Determine the (X, Y) coordinate at the center of the cell enclosing the given text.  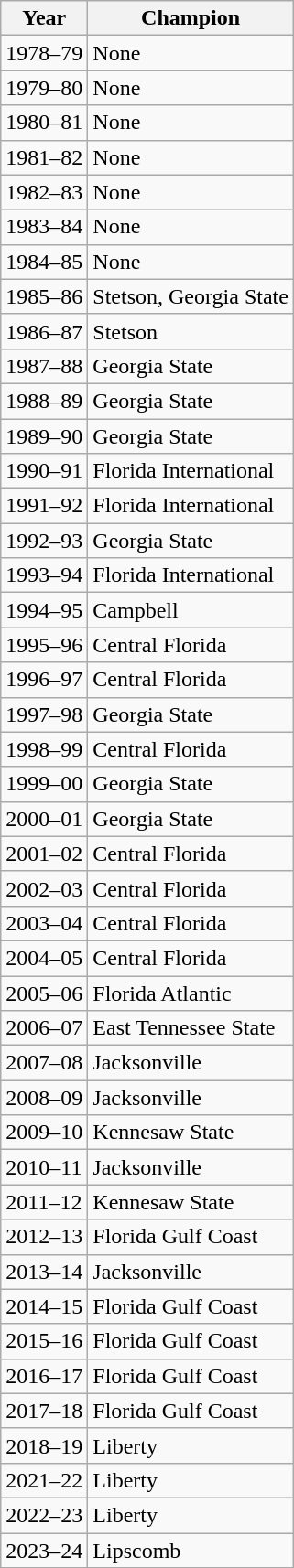
1999–00 (44, 784)
2000–01 (44, 819)
2012–13 (44, 1237)
2013–14 (44, 1272)
2004–05 (44, 958)
1979–80 (44, 88)
1987–88 (44, 366)
1994–95 (44, 610)
2002–03 (44, 888)
1997–98 (44, 714)
2006–07 (44, 1028)
1986–87 (44, 331)
1993–94 (44, 575)
1988–89 (44, 401)
1989–90 (44, 436)
Stetson, Georgia State (191, 296)
1985–86 (44, 296)
2022–23 (44, 1515)
2003–04 (44, 923)
1991–92 (44, 506)
1983–84 (44, 227)
2008–09 (44, 1098)
1992–93 (44, 541)
1998–99 (44, 749)
2009–10 (44, 1133)
1980–81 (44, 123)
Year (44, 18)
Campbell (191, 610)
1984–85 (44, 262)
1981–82 (44, 157)
2014–15 (44, 1306)
2007–08 (44, 1063)
1990–91 (44, 471)
2005–06 (44, 993)
2017–18 (44, 1411)
Champion (191, 18)
1996–97 (44, 680)
2018–19 (44, 1445)
Lipscomb (191, 1551)
1982–83 (44, 192)
Florida Atlantic (191, 993)
Stetson (191, 331)
2015–16 (44, 1341)
2001–02 (44, 854)
2021–22 (44, 1480)
1995–96 (44, 645)
East Tennessee State (191, 1028)
2023–24 (44, 1551)
2016–17 (44, 1376)
2011–12 (44, 1202)
2010–11 (44, 1167)
1978–79 (44, 53)
